Pinpoint the cell where the given text exists, returning its (X, Y) midpoint coordinate. 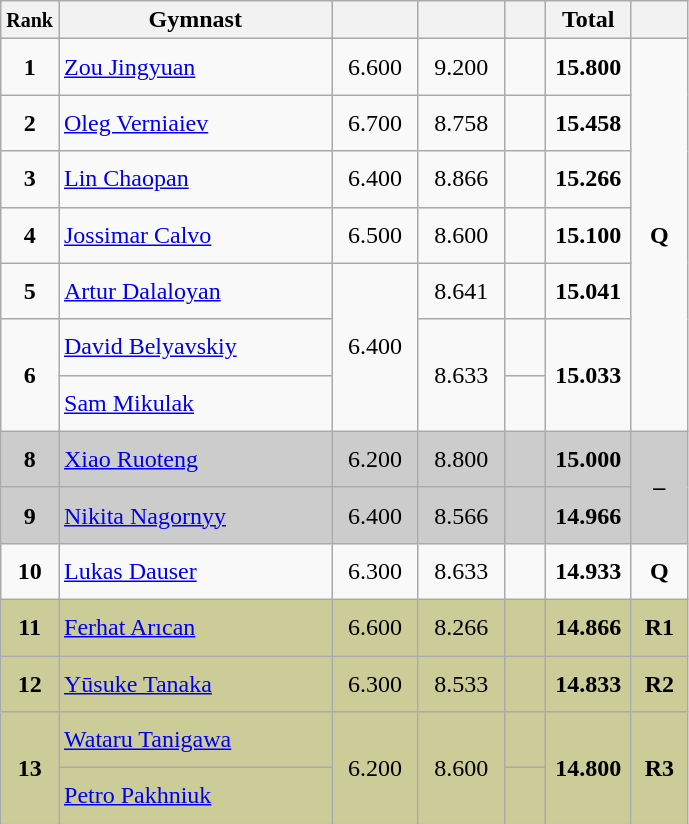
Ferhat Arıcan (195, 627)
R1 (659, 627)
R2 (659, 684)
15.800 (588, 67)
12 (30, 684)
Oleg Verniaiev (195, 123)
8.866 (461, 179)
4 (30, 235)
Lin Chaopan (195, 179)
Artur Dalaloyan (195, 291)
14.933 (588, 571)
14.966 (588, 515)
15.000 (588, 459)
Rank (30, 20)
15.100 (588, 235)
3 (30, 179)
Nikita Nagornyy (195, 515)
– (659, 487)
Yūsuke Tanaka (195, 684)
10 (30, 571)
15.266 (588, 179)
8.800 (461, 459)
13 (30, 768)
Gymnast (195, 20)
6.500 (375, 235)
David Belyavskiy (195, 347)
8.641 (461, 291)
8.266 (461, 627)
R3 (659, 768)
Wataru Tanigawa (195, 740)
5 (30, 291)
8 (30, 459)
Total (588, 20)
8.566 (461, 515)
15.458 (588, 123)
8.533 (461, 684)
Sam Mikulak (195, 403)
15.033 (588, 375)
Jossimar Calvo (195, 235)
6.700 (375, 123)
Xiao Ruoteng (195, 459)
8.758 (461, 123)
Petro Pakhniuk (195, 796)
9 (30, 515)
14.866 (588, 627)
6 (30, 375)
1 (30, 67)
14.800 (588, 768)
15.041 (588, 291)
9.200 (461, 67)
11 (30, 627)
Lukas Dauser (195, 571)
Zou Jingyuan (195, 67)
2 (30, 123)
14.833 (588, 684)
